Output the (X, Y) coordinate of the center of the cell containing the given text.  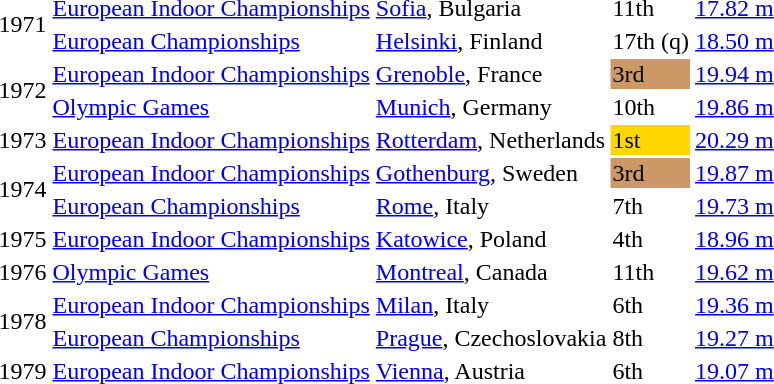
11th (651, 272)
Rome, Italy (491, 206)
Katowice, Poland (491, 239)
Rotterdam, Netherlands (491, 140)
Montreal, Canada (491, 272)
Milan, Italy (491, 305)
10th (651, 107)
Grenoble, France (491, 74)
1st (651, 140)
Gothenburg, Sweden (491, 173)
4th (651, 239)
7th (651, 206)
Helsinki, Finland (491, 41)
8th (651, 338)
17th (q) (651, 41)
Prague, Czechoslovakia (491, 338)
6th (651, 305)
Munich, Germany (491, 107)
